From the cell containing the given text, extract its center point as (x, y) coordinate. 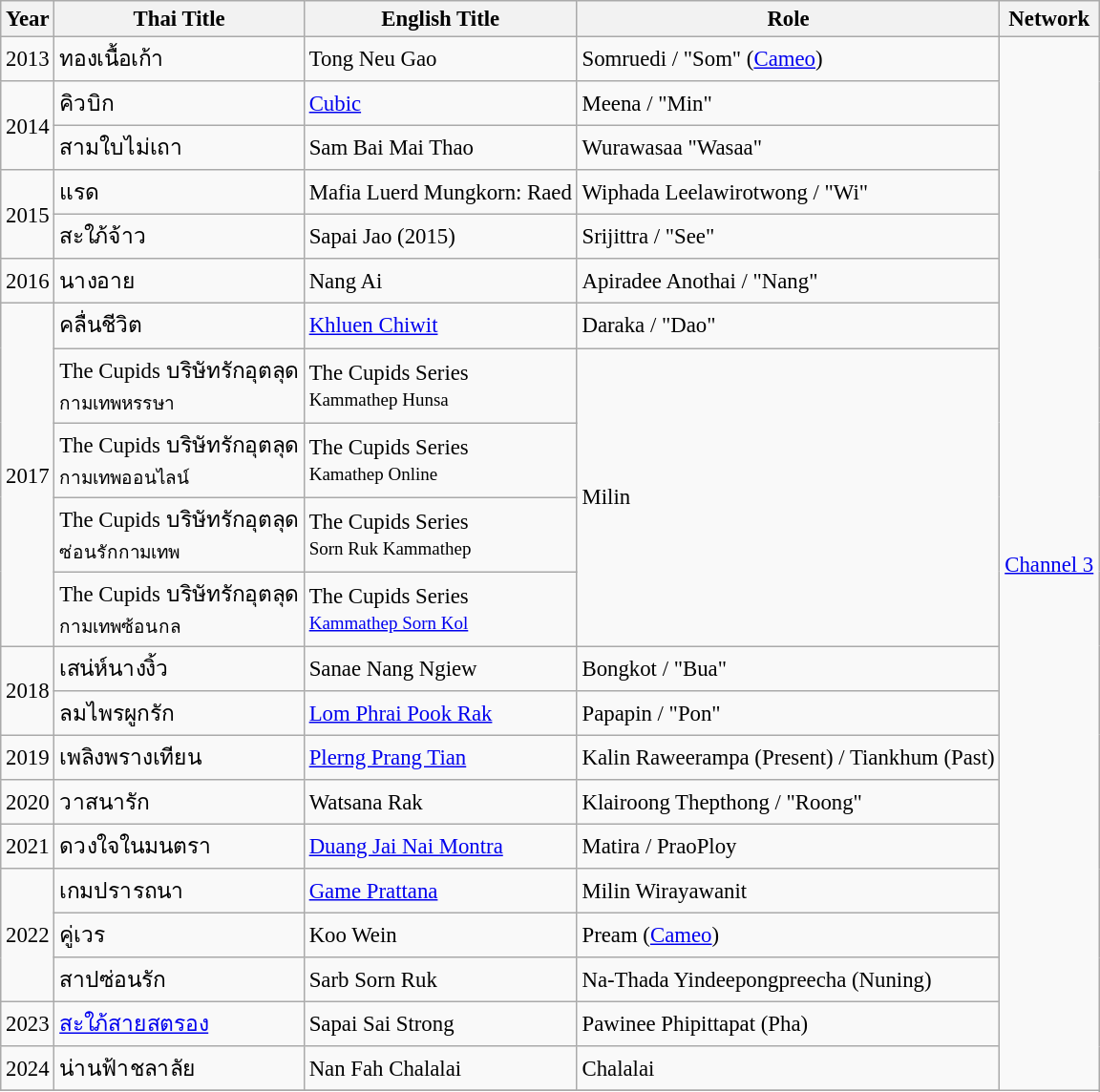
Tong Neu Gao (440, 59)
Chalalai (789, 1069)
Year (28, 19)
Mafia Luerd Mungkorn: Raed (440, 193)
Role (789, 19)
The Cupids Series Kamathep Online (440, 460)
Wurawasaa "Wasaa" (789, 149)
Apiradee Anothai / "Nang" (789, 283)
2013 (28, 59)
คิวบิก (180, 103)
คลื่นชีวิต (180, 326)
Klairoong Thepthong / "Roong" (789, 802)
Milin Wirayawanit (789, 892)
สะใภ้จ้าว (180, 237)
English Title (440, 19)
Khluen Chiwit (440, 326)
2020 (28, 802)
2018 (28, 691)
สะใภ้สายสตรอง (180, 1025)
ดวงใจในมนตรา (180, 846)
Milin (789, 497)
The Cupids Series Sorn Ruk Kammathep (440, 535)
The Cupids บริษัทรักอุตลุด กามเทพซ้อนกล (180, 609)
Lom Phrai Pook Rak (440, 714)
Srijittra / "See" (789, 237)
2017 (28, 475)
The Cupids บริษัทรักอุตลุด ซ่อนรักกามเทพ (180, 535)
คู่เวร (180, 935)
2019 (28, 758)
Network (1049, 19)
เพลิงพรางเทียน (180, 758)
Na-Thada Yindeepongpreecha (Nuning) (789, 979)
Watsana Rak (440, 802)
วาสนารัก (180, 802)
Papapin / "Pon" (789, 714)
ทองเนื้อเก้า (180, 59)
Sam Bai Mai Thao (440, 149)
Daraka / "Dao" (789, 326)
Meena / "Min" (789, 103)
แรด (180, 193)
2015 (28, 214)
Pream (Cameo) (789, 935)
น่านฟ้าชลาลัย (180, 1069)
Matira / PraoPloy (789, 846)
สาปซ่อนรัก (180, 979)
2016 (28, 283)
Plerng Prang Tian (440, 758)
นางอาย (180, 283)
เสน่ห์นางงิ้ว (180, 668)
The Cupids บริษัทรักอุตลุด กามเทพหรรษา (180, 386)
Wiphada Leelawirotwong / "Wi" (789, 193)
สามใบไม่เถา (180, 149)
Kalin Raweerampa (Present) / Tiankhum (Past) (789, 758)
2021 (28, 846)
Nang Ai (440, 283)
Pawinee Phipittapat (Pha) (789, 1025)
ลมไพรผูกรัก (180, 714)
2024 (28, 1069)
2023 (28, 1025)
Duang Jai Nai Montra (440, 846)
Cubic (440, 103)
เกมปรารถนา (180, 892)
Sapai Sai Strong (440, 1025)
Sarb Sorn Ruk (440, 979)
The Cupids บริษัทรักอุตลุด กามเทพออนไลน์ (180, 460)
Koo Wein (440, 935)
Sapai Jao (2015) (440, 237)
2022 (28, 935)
Sanae Nang Ngiew (440, 668)
The Cupids Series Kammathep Sorn Kol (440, 609)
Nan Fah Chalalai (440, 1069)
Game Prattana (440, 892)
The Cupids Series Kammathep Hunsa (440, 386)
Bongkot / "Bua" (789, 668)
Channel 3 (1049, 564)
Thai Title (180, 19)
Somruedi / "Som" (Cameo) (789, 59)
2014 (28, 126)
